Output the [x, y] coordinate of the center of the cell containing the given text.  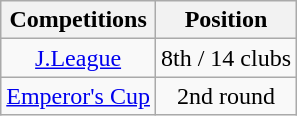
Competitions [78, 20]
Position [226, 20]
Emperor's Cup [78, 96]
2nd round [226, 96]
8th / 14 clubs [226, 58]
J.League [78, 58]
